Scan for the cell matching the given text and deliver its [X, Y] coordinate at center. 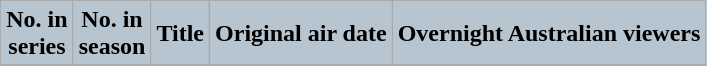
No. inseason [112, 34]
No. inseries [37, 34]
Overnight Australian viewers [549, 34]
Title [180, 34]
Original air date [302, 34]
